Pinpoint the cell where the given text exists, returning its [x, y] midpoint coordinate. 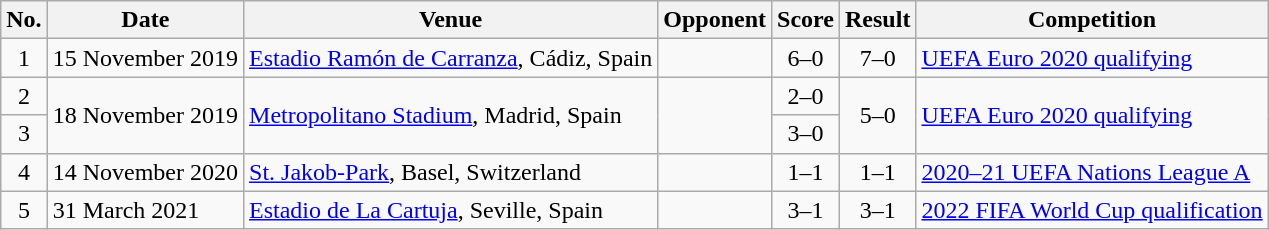
Result [878, 20]
5–0 [878, 115]
St. Jakob-Park, Basel, Switzerland [451, 172]
Metropolitano Stadium, Madrid, Spain [451, 115]
2–0 [806, 96]
Estadio de La Cartuja, Seville, Spain [451, 210]
14 November 2020 [145, 172]
2 [24, 96]
Estadio Ramón de Carranza, Cádiz, Spain [451, 58]
2022 FIFA World Cup qualification [1092, 210]
1 [24, 58]
4 [24, 172]
3 [24, 134]
15 November 2019 [145, 58]
Venue [451, 20]
5 [24, 210]
3–0 [806, 134]
31 March 2021 [145, 210]
7–0 [878, 58]
6–0 [806, 58]
No. [24, 20]
Date [145, 20]
Opponent [715, 20]
18 November 2019 [145, 115]
2020–21 UEFA Nations League A [1092, 172]
Competition [1092, 20]
Score [806, 20]
